Return the [x, y] coordinate for the center point of the cell that contains the specified text.  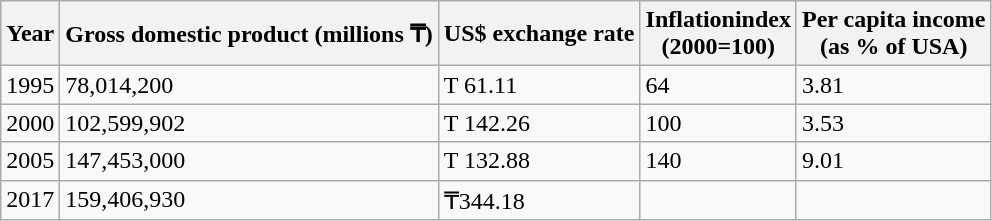
₸344.18 [539, 200]
2000 [30, 123]
T 61.11 [539, 85]
1995 [30, 85]
Inflationindex (2000=100) [718, 34]
159,406,930 [250, 200]
147,453,000 [250, 161]
Per capita income (as % of USA) [894, 34]
Gross domestic product (millions ₸) [250, 34]
T 132.88 [539, 161]
US$ exchange rate [539, 34]
Year [30, 34]
64 [718, 85]
100 [718, 123]
T 142.26 [539, 123]
2005 [30, 161]
2017 [30, 200]
140 [718, 161]
102,599,902 [250, 123]
3.53 [894, 123]
78,014,200 [250, 85]
9.01 [894, 161]
3.81 [894, 85]
